Scan for the cell matching the given text and deliver its [x, y] coordinate at center. 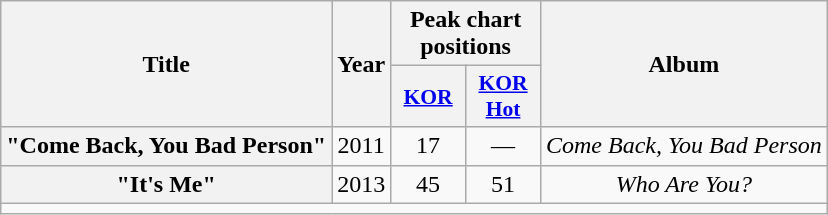
Album [684, 64]
17 [428, 146]
Come Back, You Bad Person [684, 146]
2013 [362, 184]
Year [362, 64]
"Come Back, You Bad Person" [166, 146]
"It's Me" [166, 184]
KOR [428, 96]
51 [504, 184]
KORHot [504, 96]
Who Are You? [684, 184]
— [504, 146]
2011 [362, 146]
45 [428, 184]
Title [166, 64]
Peak chart positions [466, 34]
